For the text-containing cell, return its midpoint in [X, Y] coordinate format. 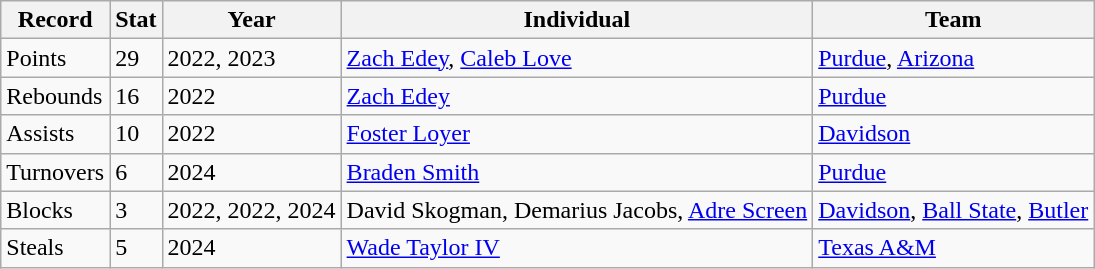
6 [136, 172]
5 [136, 248]
2022, 2023 [252, 58]
Zach Edey, Caleb Love [577, 58]
3 [136, 210]
16 [136, 96]
2022, 2022, 2024 [252, 210]
Assists [56, 134]
Rebounds [56, 96]
Braden Smith [577, 172]
Purdue, Arizona [954, 58]
Texas A&M [954, 248]
Davidson [954, 134]
Individual [577, 20]
10 [136, 134]
Zach Edey [577, 96]
Wade Taylor IV [577, 248]
Record [56, 20]
Turnovers [56, 172]
Steals [56, 248]
29 [136, 58]
Points [56, 58]
Team [954, 20]
Foster Loyer [577, 134]
Davidson, Ball State, Butler [954, 210]
David Skogman, Demarius Jacobs, Adre Screen [577, 210]
Year [252, 20]
Stat [136, 20]
Blocks [56, 210]
